For the text-containing cell, return its midpoint in (X, Y) coordinate format. 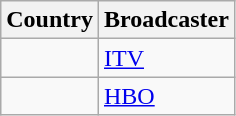
HBO (166, 96)
Broadcaster (166, 20)
ITV (166, 58)
Country (50, 20)
